Capture the cell that displays the provided text and extract its (x, y) central coordinate. 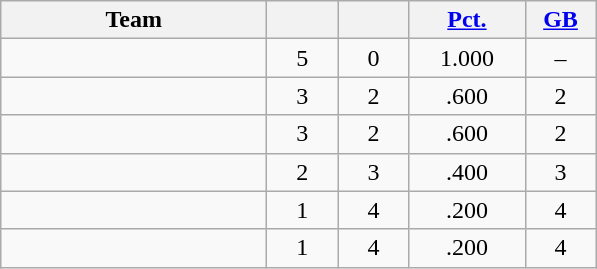
GB (560, 20)
1.000 (467, 58)
0 (374, 58)
5 (302, 58)
Team (134, 20)
Pct. (467, 20)
.400 (467, 172)
– (560, 58)
